Find where the given text appears and provide that cell's center as [X, Y] coordinate. 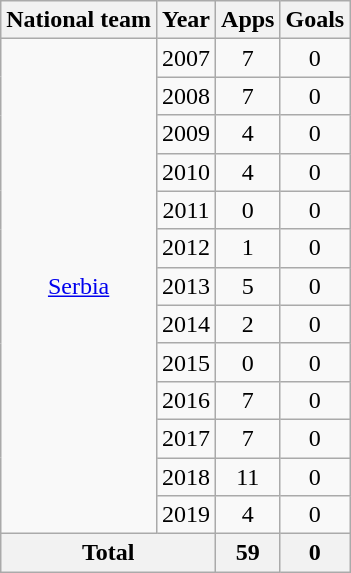
2014 [186, 324]
National team [79, 20]
2007 [186, 58]
2011 [186, 210]
2018 [186, 477]
2013 [186, 286]
1 [248, 248]
11 [248, 477]
Serbia [79, 286]
2015 [186, 362]
59 [248, 553]
Apps [248, 20]
2017 [186, 438]
2009 [186, 134]
Year [186, 20]
Total [108, 553]
2012 [186, 248]
2016 [186, 400]
2010 [186, 172]
5 [248, 286]
Goals [315, 20]
2 [248, 324]
2008 [186, 96]
2019 [186, 515]
